Pinpoint the cell where the given text exists, returning its (x, y) midpoint coordinate. 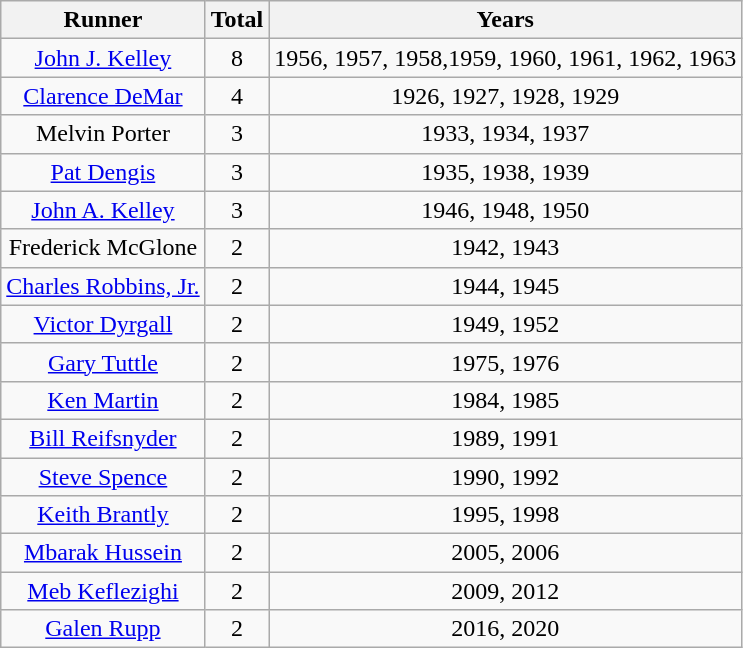
1926, 1927, 1928, 1929 (506, 96)
8 (237, 58)
1935, 1938, 1939 (506, 172)
Keith Brantly (103, 515)
2016, 2020 (506, 629)
John J. Kelley (103, 58)
1995, 1998 (506, 515)
1942, 1943 (506, 248)
1949, 1952 (506, 324)
Mbarak Hussein (103, 553)
2009, 2012 (506, 591)
John A. Kelley (103, 210)
Runner (103, 20)
1946, 1948, 1950 (506, 210)
Galen Rupp (103, 629)
1956, 1957, 1958,1959, 1960, 1961, 1962, 1963 (506, 58)
Meb Keflezighi (103, 591)
Victor Dyrgall (103, 324)
1989, 1991 (506, 438)
4 (237, 96)
1944, 1945 (506, 286)
Years (506, 20)
Total (237, 20)
Ken Martin (103, 400)
Charles Robbins, Jr. (103, 286)
Frederick McGlone (103, 248)
1975, 1976 (506, 362)
Steve Spence (103, 477)
1984, 1985 (506, 400)
1990, 1992 (506, 477)
1933, 1934, 1937 (506, 134)
Clarence DeMar (103, 96)
Melvin Porter (103, 134)
Pat Dengis (103, 172)
2005, 2006 (506, 553)
Gary Tuttle (103, 362)
Bill Reifsnyder (103, 438)
